Return the (X, Y) coordinate for the center point of the cell that contains the specified text.  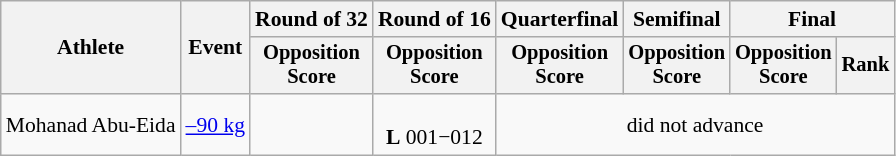
did not advance (695, 124)
Quarterfinal (560, 19)
Athlete (91, 48)
Semifinal (676, 19)
L 001−012 (434, 124)
Round of 32 (312, 19)
–90 kg (216, 124)
Rank (866, 66)
Event (216, 48)
Mohanad Abu-Eida (91, 124)
Round of 16 (434, 19)
Final (812, 19)
